Pinpoint the cell where the given text exists, returning its [x, y] midpoint coordinate. 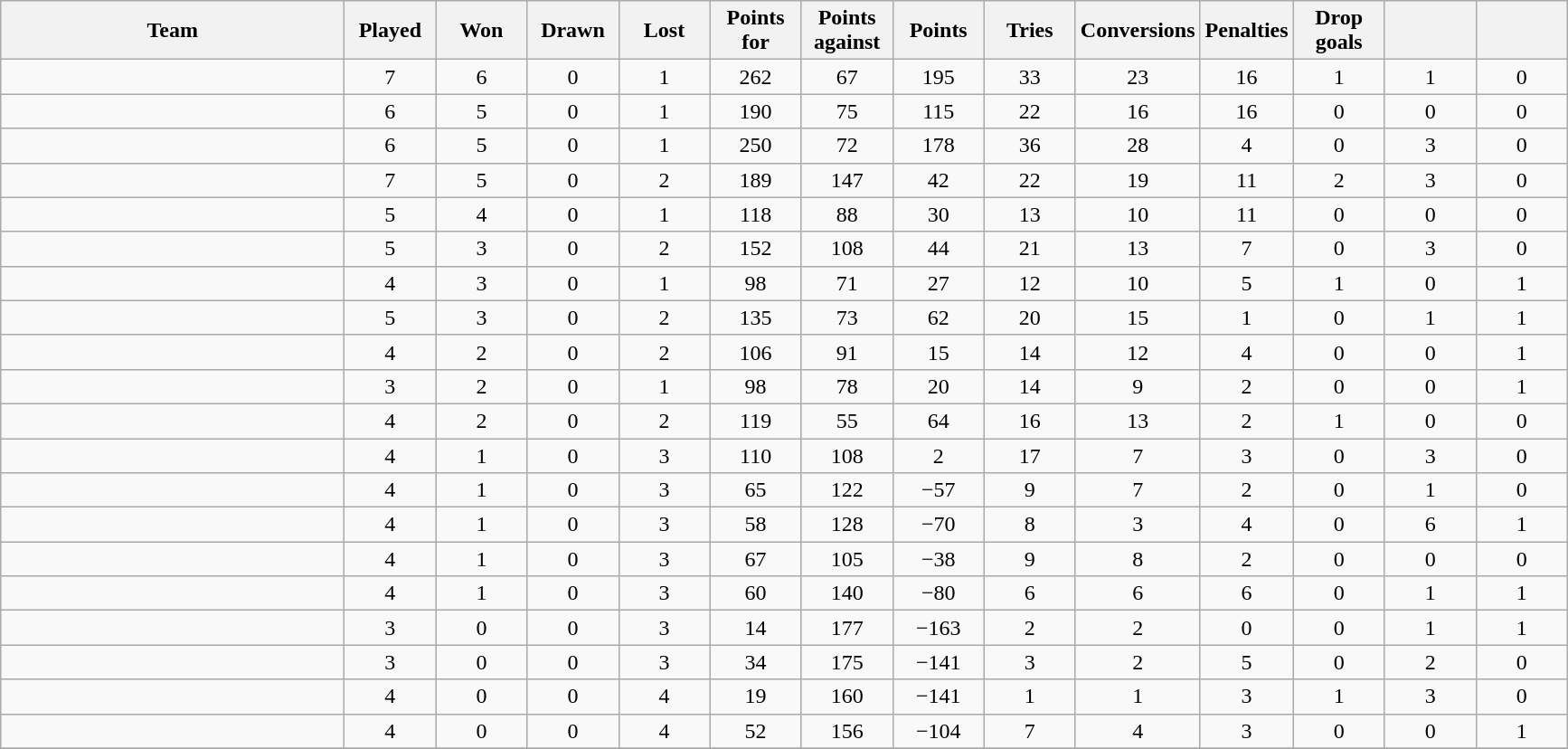
17 [1029, 455]
Drawn [573, 31]
175 [846, 662]
189 [756, 180]
250 [756, 146]
160 [846, 697]
72 [846, 146]
30 [939, 214]
33 [1029, 77]
Pointsfor [756, 31]
106 [756, 352]
−57 [939, 490]
Points [939, 31]
110 [756, 455]
177 [846, 628]
55 [846, 421]
Pointsagainst [846, 31]
135 [756, 318]
Penalties [1246, 31]
75 [846, 111]
105 [846, 559]
Lost [664, 31]
65 [756, 490]
Won [481, 31]
Played [391, 31]
28 [1138, 146]
119 [756, 421]
44 [939, 249]
190 [756, 111]
128 [846, 525]
178 [939, 146]
122 [846, 490]
42 [939, 180]
−104 [939, 731]
62 [939, 318]
58 [756, 525]
91 [846, 352]
88 [846, 214]
115 [939, 111]
21 [1029, 249]
Team [173, 31]
147 [846, 180]
Tries [1029, 31]
52 [756, 731]
78 [846, 386]
195 [939, 77]
156 [846, 731]
−70 [939, 525]
−80 [939, 593]
60 [756, 593]
73 [846, 318]
262 [756, 77]
27 [939, 283]
64 [939, 421]
Drop goals [1338, 31]
36 [1029, 146]
−38 [939, 559]
Conversions [1138, 31]
118 [756, 214]
152 [756, 249]
−163 [939, 628]
23 [1138, 77]
34 [756, 662]
71 [846, 283]
140 [846, 593]
